Find where the given text appears and provide that cell's center as (X, Y) coordinate. 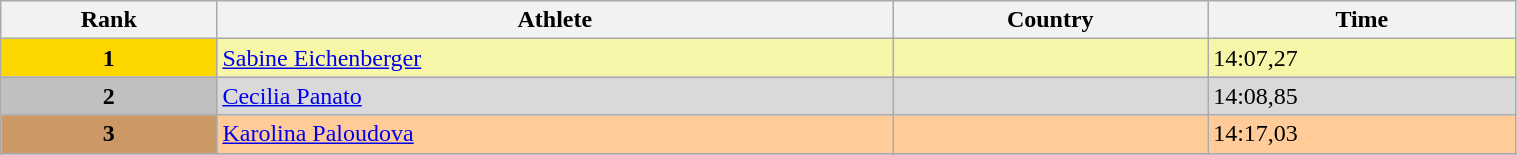
14:07,27 (1362, 58)
14:08,85 (1362, 96)
Cecilia Panato (555, 96)
Karolina Paloudova (555, 134)
Sabine Eichenberger (555, 58)
1 (109, 58)
Rank (109, 20)
2 (109, 96)
14:17,03 (1362, 134)
3 (109, 134)
Time (1362, 20)
Athlete (555, 20)
Country (1050, 20)
